For the text-containing cell, return its midpoint in [X, Y] coordinate format. 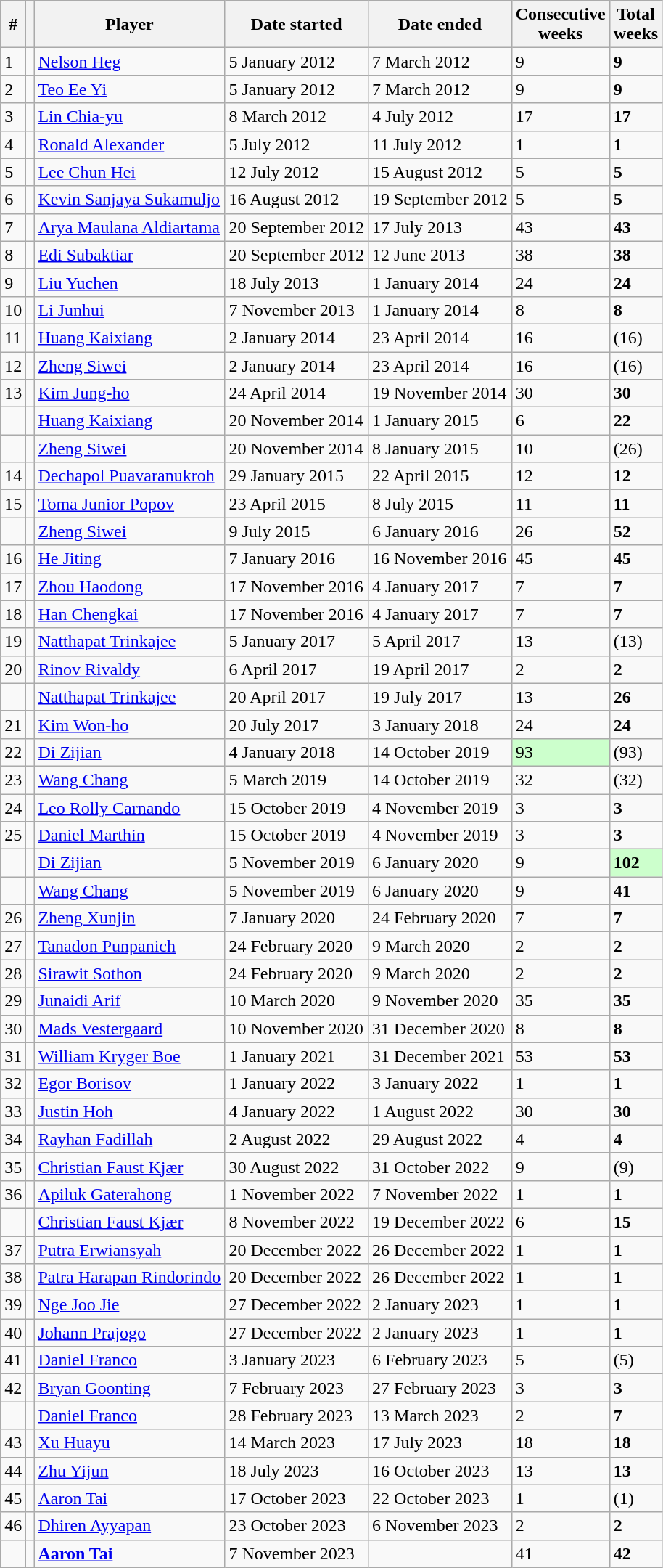
16 November 2016 [440, 559]
Kevin Sanjaya Sukamuljo [129, 200]
10 March 2020 [297, 1001]
19 November 2014 [440, 393]
12 June 2013 [440, 255]
5 January 2017 [297, 642]
Date started [297, 25]
7 January 2016 [297, 559]
27 [13, 946]
52 [635, 531]
3 January 2023 [297, 1360]
Johann Prajogo [129, 1333]
Consecutiveweeks [560, 25]
(5) [635, 1360]
(32) [635, 780]
Dhiren Ayyapan [129, 1526]
Junaidi Arif [129, 1001]
20 April 2017 [297, 697]
17 July 2013 [440, 227]
93 [560, 752]
3 January 2018 [440, 724]
33 [13, 1111]
Kim Won-ho [129, 724]
Liu Yuchen [129, 282]
# [13, 25]
4 January 2022 [297, 1111]
Nge Joo Jie [129, 1305]
28 [13, 973]
Teo Ee Yi [129, 89]
19 April 2017 [440, 669]
Lin Chia-yu [129, 117]
13 March 2023 [440, 1416]
25 [13, 836]
14 [13, 476]
1 January 2015 [440, 421]
22 April 2015 [440, 476]
William Kryger Boe [129, 1056]
20 [13, 669]
Zhu Yijun [129, 1471]
7 November 2022 [440, 1194]
Apiluk Gaterahong [129, 1194]
30 August 2022 [297, 1167]
Sirawit Sothon [129, 973]
Han Chengkai [129, 614]
31 [13, 1056]
24 April 2014 [297, 393]
102 [635, 863]
39 [13, 1305]
He Jiting [129, 559]
(26) [635, 449]
6 January 2016 [440, 531]
Patra Harapan Rindorindo [129, 1278]
1 November 2022 [297, 1194]
5 March 2019 [297, 780]
40 [13, 1333]
17 October 2023 [297, 1498]
31 December 2020 [440, 1029]
6 February 2023 [440, 1360]
(13) [635, 642]
29 August 2022 [440, 1139]
16 October 2023 [440, 1471]
Edi Subaktiar [129, 255]
Egor Borisov [129, 1084]
Player [129, 25]
21 [13, 724]
19 July 2017 [440, 697]
Lee Chun Hei [129, 172]
18 July 2023 [297, 1471]
27 February 2023 [440, 1388]
18 July 2013 [297, 282]
9 July 2015 [297, 531]
19 [13, 642]
7 February 2023 [297, 1388]
1 January 2021 [297, 1056]
28 February 2023 [297, 1416]
Zhou Haodong [129, 587]
Bryan Goonting [129, 1388]
8 November 2022 [297, 1222]
(93) [635, 752]
11 July 2012 [440, 144]
Kim Jung-ho [129, 393]
7 November 2013 [297, 310]
1 January 2022 [297, 1084]
46 [13, 1526]
6 November 2023 [440, 1526]
7 January 2020 [297, 918]
5 July 2012 [297, 144]
4 July 2012 [440, 117]
Zheng Xunjin [129, 918]
Nelson Heg [129, 62]
Dechapol Puavaranukroh [129, 476]
Totalweeks [635, 25]
Arya Maulana Aldiartama [129, 227]
1 August 2022 [440, 1111]
29 January 2015 [297, 476]
(1) [635, 1498]
34 [13, 1139]
4 January 2018 [297, 752]
2 August 2022 [297, 1139]
20 July 2017 [297, 724]
Tanadon Punpanich [129, 946]
17 July 2023 [440, 1443]
Justin Hoh [129, 1111]
23 April 2015 [297, 504]
19 September 2012 [440, 200]
10 November 2020 [297, 1029]
8 January 2015 [440, 449]
12 July 2012 [297, 172]
16 August 2012 [297, 200]
31 October 2022 [440, 1167]
Putra Erwiansyah [129, 1249]
3 January 2022 [440, 1084]
22 October 2023 [440, 1498]
14 March 2023 [297, 1443]
37 [13, 1249]
Li Junhui [129, 310]
29 [13, 1001]
8 July 2015 [440, 504]
23 October 2023 [297, 1526]
6 April 2017 [297, 669]
Ronald Alexander [129, 144]
(9) [635, 1167]
44 [13, 1471]
Rinov Rivaldy [129, 669]
Date ended [440, 25]
5 April 2017 [440, 642]
8 March 2012 [297, 117]
Leo Rolly Carnando [129, 808]
Mads Vestergaard [129, 1029]
9 November 2020 [440, 1001]
23 [13, 780]
31 December 2021 [440, 1056]
19 December 2022 [440, 1222]
15 August 2012 [440, 172]
Daniel Marthin [129, 836]
Xu Huayu [129, 1443]
Rayhan Fadillah [129, 1139]
36 [13, 1194]
Toma Junior Popov [129, 504]
7 November 2023 [297, 1553]
